Return [X, Y] of the center of cell containing provided text 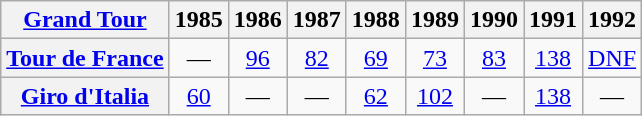
62 [376, 96]
96 [258, 58]
Tour de France [85, 58]
DNF [612, 58]
102 [434, 96]
1985 [198, 20]
1987 [316, 20]
69 [376, 58]
1990 [494, 20]
82 [316, 58]
Grand Tour [85, 20]
73 [434, 58]
1989 [434, 20]
1986 [258, 20]
60 [198, 96]
1988 [376, 20]
Giro d'Italia [85, 96]
83 [494, 58]
1991 [554, 20]
1992 [612, 20]
